Detect which cell encompasses the target text, then output its [x, y] center coordinate. 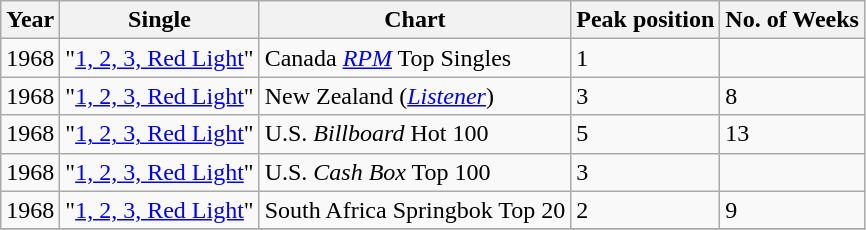
2 [646, 210]
U.S. Billboard Hot 100 [415, 134]
Peak position [646, 20]
U.S. Cash Box Top 100 [415, 172]
Single [160, 20]
9 [792, 210]
Year [30, 20]
Chart [415, 20]
South Africa Springbok Top 20 [415, 210]
No. of Weeks [792, 20]
5 [646, 134]
13 [792, 134]
8 [792, 96]
1 [646, 58]
Canada RPM Top Singles [415, 58]
New Zealand (Listener) [415, 96]
